Detect which cell encompasses the target text, then output its (x, y) center coordinate. 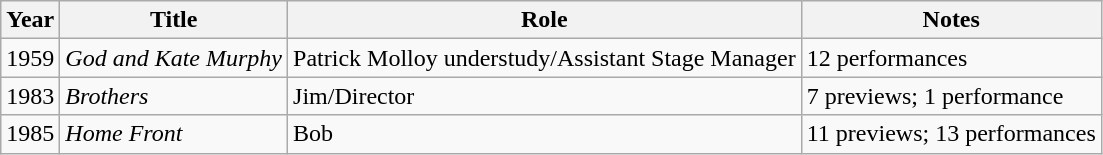
God and Kate Murphy (174, 58)
Home Front (174, 134)
1959 (30, 58)
Jim/Director (545, 96)
11 previews; 13 performances (951, 134)
Patrick Molloy understudy/Assistant Stage Manager (545, 58)
Bob (545, 134)
Year (30, 20)
Role (545, 20)
7 previews; 1 performance (951, 96)
1983 (30, 96)
Title (174, 20)
12 performances (951, 58)
1985 (30, 134)
Brothers (174, 96)
Notes (951, 20)
